Return [X, Y] of the center of cell containing provided text 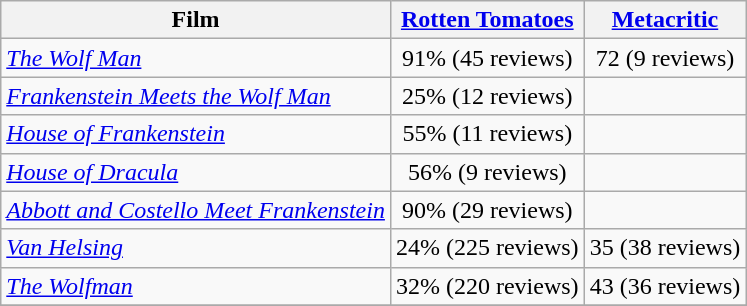
25% (12 reviews) [487, 96]
Frankenstein Meets the Wolf Man [196, 96]
32% (220 reviews) [487, 286]
Rotten Tomatoes [487, 20]
91% (45 reviews) [487, 58]
24% (225 reviews) [487, 248]
House of Frankenstein [196, 134]
Film [196, 20]
55% (11 reviews) [487, 134]
43 (36 reviews) [665, 286]
56% (9 reviews) [487, 172]
The Wolfman [196, 286]
Van Helsing [196, 248]
90% (29 reviews) [487, 210]
The Wolf Man [196, 58]
House of Dracula [196, 172]
Abbott and Costello Meet Frankenstein [196, 210]
Metacritic [665, 20]
35 (38 reviews) [665, 248]
72 (9 reviews) [665, 58]
